Detect which cell encompasses the target text, then output its (X, Y) center coordinate. 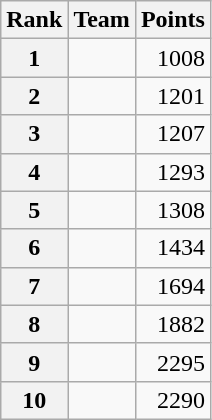
2290 (172, 400)
1293 (172, 172)
1434 (172, 248)
6 (34, 248)
3 (34, 134)
1694 (172, 286)
7 (34, 286)
1882 (172, 324)
Points (172, 20)
9 (34, 362)
5 (34, 210)
Rank (34, 20)
1207 (172, 134)
1308 (172, 210)
10 (34, 400)
1 (34, 58)
2295 (172, 362)
8 (34, 324)
4 (34, 172)
2 (34, 96)
Team (102, 20)
1201 (172, 96)
1008 (172, 58)
